Detect which cell encompasses the target text, then output its [x, y] center coordinate. 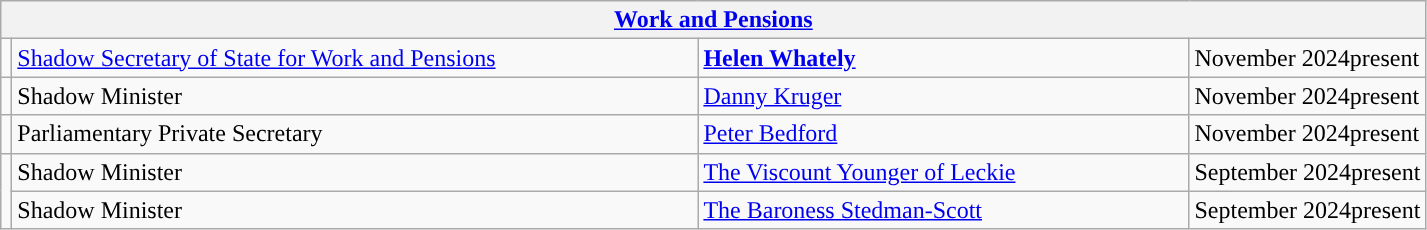
Danny Kruger [944, 96]
Helen Whately [944, 58]
Peter Bedford [944, 134]
The Baroness Stedman-Scott [944, 210]
The Viscount Younger of Leckie [944, 172]
Shadow Secretary of State for Work and Pensions [355, 58]
Parliamentary Private Secretary [355, 134]
Work and Pensions [714, 20]
